Scan for the cell matching the given text and deliver its (x, y) coordinate at center. 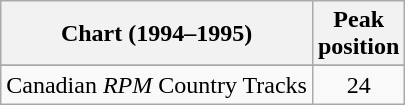
Canadian RPM Country Tracks (157, 85)
24 (358, 85)
Peakposition (358, 34)
Chart (1994–1995) (157, 34)
